Return the (x, y) coordinate for the center point of the cell that contains the specified text.  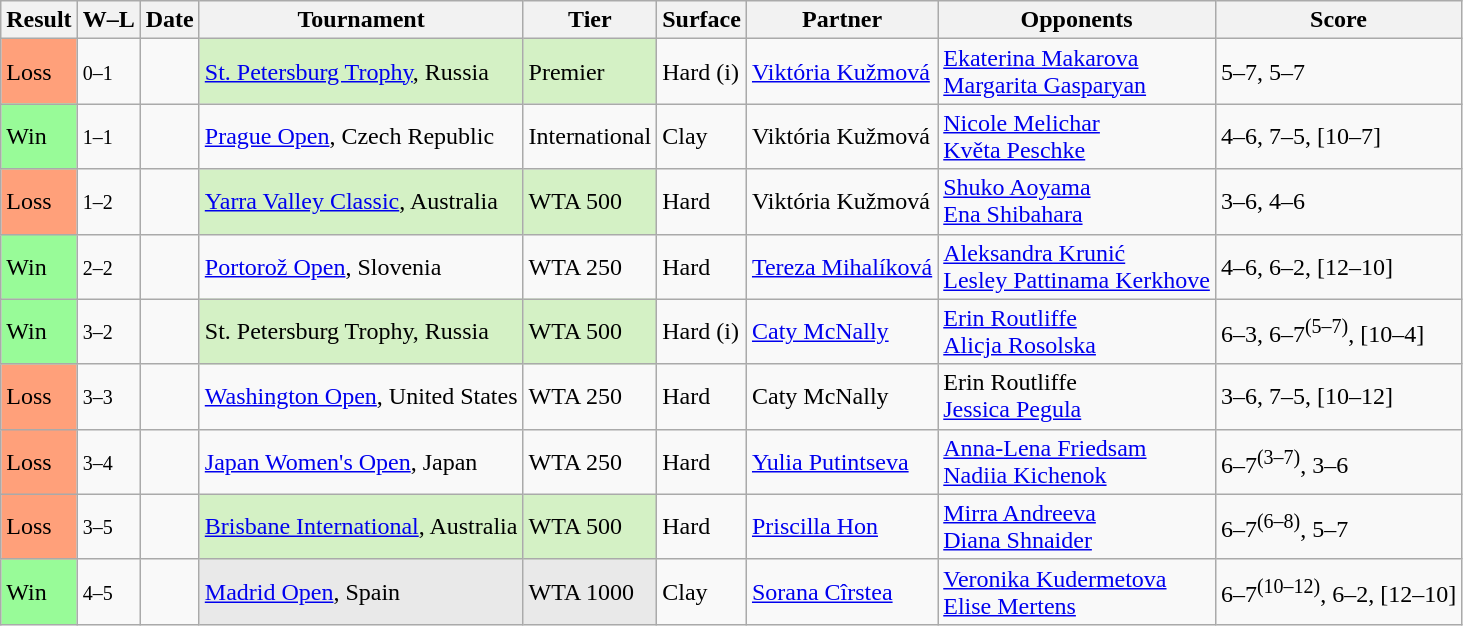
Tereza Mihalíková (842, 266)
0–1 (108, 72)
6–3, 6–7(5–7), [10–4] (1338, 332)
4–6, 7–5, [10–7] (1338, 136)
Madrid Open, Spain (361, 592)
3–6, 7–5, [10–12] (1338, 396)
3–3 (108, 396)
Tournament (361, 20)
3–4 (108, 462)
6–7(10–12), 6–2, [12–10] (1338, 592)
Opponents (1077, 20)
Score (1338, 20)
Anna-Lena Friedsam Nadiia Kichenok (1077, 462)
Aleksandra Krunić Lesley Pattinama Kerkhove (1077, 266)
6–7(6–8), 5–7 (1338, 526)
Portorož Open, Slovenia (361, 266)
5–7, 5–7 (1338, 72)
International (590, 136)
Priscilla Hon (842, 526)
Erin Routliffe Jessica Pegula (1077, 396)
3–6, 4–6 (1338, 202)
3–5 (108, 526)
Yarra Valley Classic, Australia (361, 202)
Result (39, 20)
Prague Open, Czech Republic (361, 136)
W–L (108, 20)
Veronika Kudermetova Elise Mertens (1077, 592)
1–2 (108, 202)
Erin Routliffe Alicja Rosolska (1077, 332)
Japan Women's Open, Japan (361, 462)
Ekaterina Makarova Margarita Gasparyan (1077, 72)
Brisbane International, Australia (361, 526)
Partner (842, 20)
2–2 (108, 266)
Tier (590, 20)
4–6, 6–2, [12–10] (1338, 266)
Washington Open, United States (361, 396)
6–7(3–7), 3–6 (1338, 462)
Date (170, 20)
Shuko Aoyama Ena Shibahara (1077, 202)
Surface (702, 20)
Mirra Andreeva Diana Shnaider (1077, 526)
3–2 (108, 332)
Yulia Putintseva (842, 462)
Nicole Melichar Květa Peschke (1077, 136)
4–5 (108, 592)
1–1 (108, 136)
WTA 1000 (590, 592)
Sorana Cîrstea (842, 592)
Premier (590, 72)
